Return (x, y) of the center of cell containing provided text 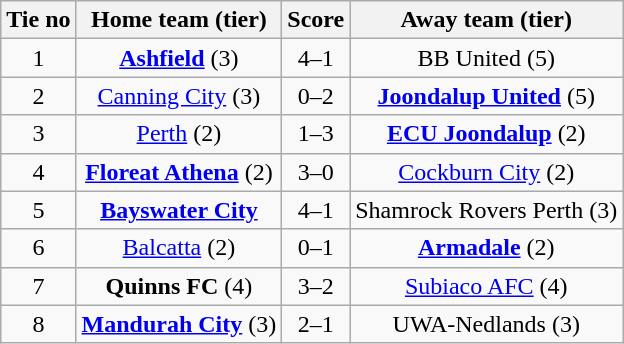
Subiaco AFC (4) (486, 286)
ECU Joondalup (2) (486, 134)
Score (316, 20)
Balcatta (2) (179, 248)
UWA-Nedlands (3) (486, 324)
BB United (5) (486, 58)
Armadale (2) (486, 248)
Bayswater City (179, 210)
1–3 (316, 134)
7 (38, 286)
Cockburn City (2) (486, 172)
Tie no (38, 20)
Quinns FC (4) (179, 286)
3–2 (316, 286)
0–2 (316, 96)
Ashfield (3) (179, 58)
5 (38, 210)
Away team (tier) (486, 20)
2–1 (316, 324)
Shamrock Rovers Perth (3) (486, 210)
0–1 (316, 248)
1 (38, 58)
Canning City (3) (179, 96)
3–0 (316, 172)
8 (38, 324)
Home team (tier) (179, 20)
Perth (2) (179, 134)
3 (38, 134)
2 (38, 96)
6 (38, 248)
Floreat Athena (2) (179, 172)
Mandurah City (3) (179, 324)
4 (38, 172)
Joondalup United (5) (486, 96)
